Return [X, Y] of the center of cell containing provided text 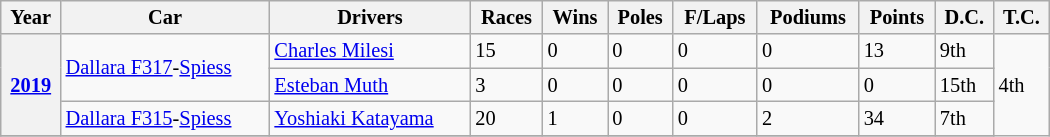
Podiums [808, 17]
Dallara F315-Spiess [166, 118]
7th [964, 118]
Year [31, 17]
Wins [576, 17]
34 [897, 118]
Dallara F317-Spiess [166, 68]
Charles Milesi [370, 51]
3 [506, 85]
Poles [640, 17]
F/Laps [715, 17]
20 [506, 118]
D.C. [964, 17]
15 [506, 51]
Esteban Muth [370, 85]
9th [964, 51]
Races [506, 17]
Yoshiaki Katayama [370, 118]
15th [964, 85]
1 [576, 118]
4th [1022, 84]
2019 [31, 84]
T.C. [1022, 17]
Car [166, 17]
Drivers [370, 17]
2 [808, 118]
Points [897, 17]
13 [897, 51]
